Pinpoint the cell where the given text exists, returning its [X, Y] midpoint coordinate. 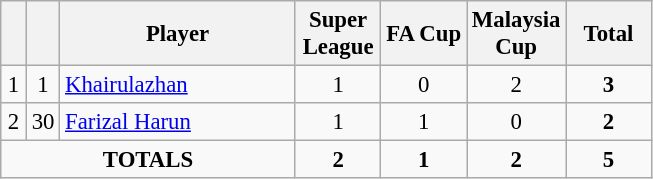
Malaysia Cup [516, 34]
5 [609, 160]
30 [42, 122]
3 [609, 85]
FA Cup [424, 34]
Player [178, 34]
Khairulazhan [178, 85]
Farizal Harun [178, 122]
Total [609, 34]
TOTALS [148, 160]
Super League [338, 34]
